Identify which cell holds the provided text, then report its (x, y) central coordinate. 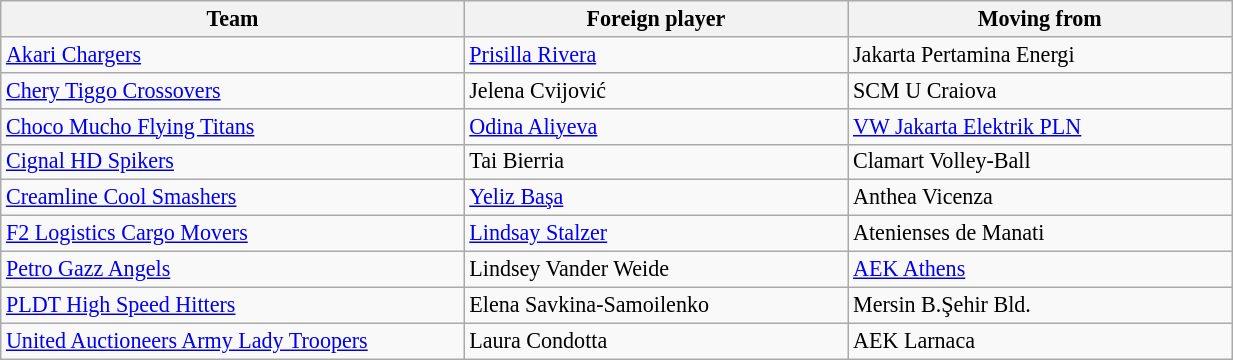
Lindsey Vander Weide (656, 269)
Atenienses de Manati (1040, 233)
SCM U Craiova (1040, 90)
Cignal HD Spikers (232, 162)
F2 Logistics Cargo Movers (232, 233)
Odina Aliyeva (656, 126)
Jakarta Pertamina Energi (1040, 54)
AEK Larnaca (1040, 341)
Clamart Volley-Ball (1040, 162)
Petro Gazz Angels (232, 269)
Creamline Cool Smashers (232, 198)
Chery Tiggo Crossovers (232, 90)
Anthea Vicenza (1040, 198)
Yeliz Başa (656, 198)
Elena Savkina-Samoilenko (656, 305)
Team (232, 18)
Lindsay Stalzer (656, 233)
AEK Athens (1040, 269)
PLDT High Speed Hitters (232, 305)
United Auctioneers Army Lady Troopers (232, 341)
Moving from (1040, 18)
Akari Chargers (232, 54)
Tai Bierria (656, 162)
Prisilla Rivera (656, 54)
VW Jakarta Elektrik PLN (1040, 126)
Choco Mucho Flying Titans (232, 126)
Mersin B.Şehir Bld. (1040, 305)
Jelena Cvijović (656, 90)
Foreign player (656, 18)
Laura Condotta (656, 341)
